Identify which cell holds the provided text, then report its (X, Y) central coordinate. 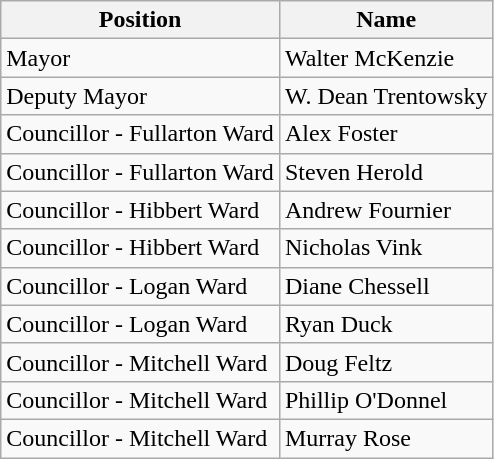
Nicholas Vink (386, 248)
Murray Rose (386, 438)
Position (140, 20)
Steven Herold (386, 172)
Andrew Fournier (386, 210)
W. Dean Trentowsky (386, 96)
Deputy Mayor (140, 96)
Mayor (140, 58)
Phillip O'Donnel (386, 400)
Diane Chessell (386, 286)
Walter McKenzie (386, 58)
Ryan Duck (386, 324)
Alex Foster (386, 134)
Name (386, 20)
Doug Feltz (386, 362)
